Scan for the cell matching the given text and deliver its (x, y) coordinate at center. 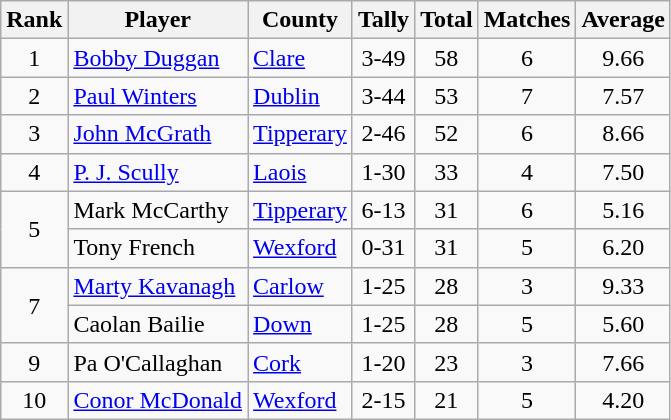
Caolan Bailie (158, 324)
Marty Kavanagh (158, 286)
Carlow (300, 286)
Conor McDonald (158, 400)
2-15 (383, 400)
1-30 (383, 172)
Paul Winters (158, 96)
21 (447, 400)
33 (447, 172)
Clare (300, 58)
P. J. Scully (158, 172)
52 (447, 134)
Mark McCarthy (158, 210)
5.60 (624, 324)
Average (624, 20)
7.50 (624, 172)
1 (34, 58)
County (300, 20)
6.20 (624, 248)
2 (34, 96)
Bobby Duggan (158, 58)
5.16 (624, 210)
Player (158, 20)
3-44 (383, 96)
9.66 (624, 58)
Tally (383, 20)
23 (447, 362)
0-31 (383, 248)
10 (34, 400)
John McGrath (158, 134)
9 (34, 362)
6-13 (383, 210)
Total (447, 20)
Matches (527, 20)
Pa O'Callaghan (158, 362)
7.57 (624, 96)
1-20 (383, 362)
9.33 (624, 286)
Dublin (300, 96)
53 (447, 96)
Rank (34, 20)
Tony French (158, 248)
58 (447, 58)
7.66 (624, 362)
4.20 (624, 400)
8.66 (624, 134)
Laois (300, 172)
Cork (300, 362)
3-49 (383, 58)
Down (300, 324)
2-46 (383, 134)
